Determine the (x, y) coordinate at the center of the cell enclosing the given text.  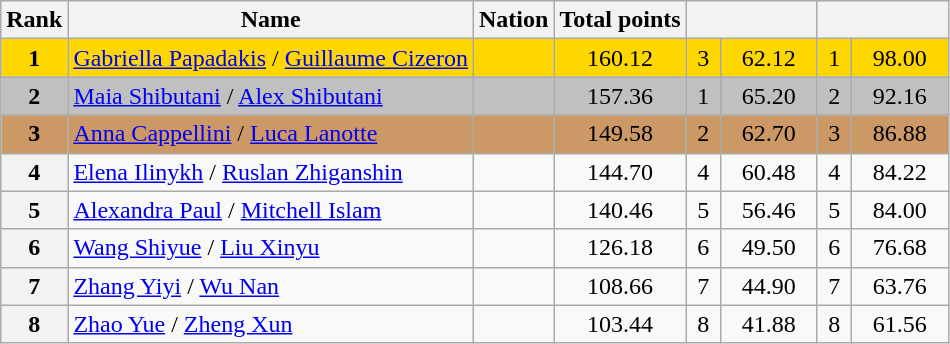
149.58 (620, 134)
144.70 (620, 172)
84.22 (900, 172)
Maia Shibutani / Alex Shibutani (271, 96)
56.46 (768, 210)
76.68 (900, 248)
92.16 (900, 96)
41.88 (768, 324)
Name (271, 20)
Alexandra Paul / Mitchell Islam (271, 210)
60.48 (768, 172)
98.00 (900, 58)
86.88 (900, 134)
Rank (34, 20)
84.00 (900, 210)
Zhang Yiyi / Wu Nan (271, 286)
160.12 (620, 58)
44.90 (768, 286)
157.36 (620, 96)
126.18 (620, 248)
63.76 (900, 286)
62.70 (768, 134)
62.12 (768, 58)
65.20 (768, 96)
Nation (513, 20)
140.46 (620, 210)
61.56 (900, 324)
Gabriella Papadakis / Guillaume Cizeron (271, 58)
Anna Cappellini / Luca Lanotte (271, 134)
108.66 (620, 286)
103.44 (620, 324)
Total points (620, 20)
49.50 (768, 248)
Zhao Yue / Zheng Xun (271, 324)
Elena Ilinykh / Ruslan Zhiganshin (271, 172)
Wang Shiyue / Liu Xinyu (271, 248)
